Identify which cell holds the provided text, then report its [X, Y] central coordinate. 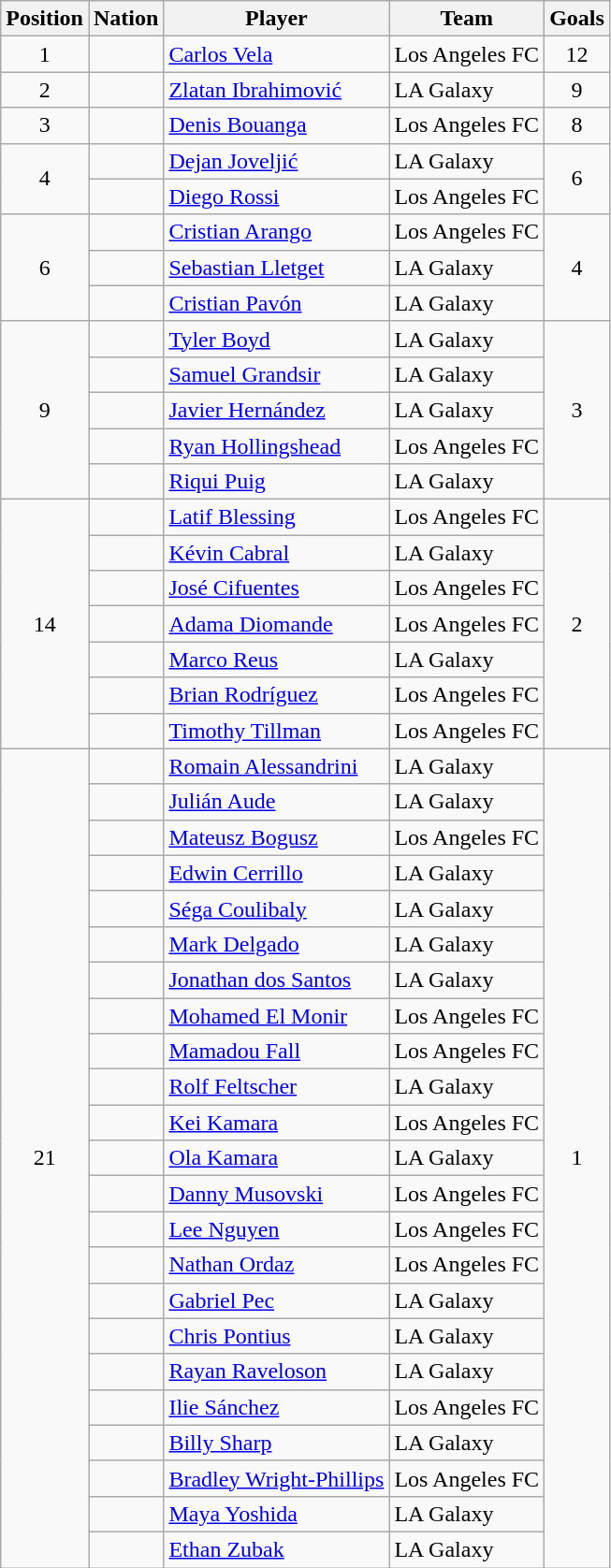
Denis Bouanga [277, 125]
Adama Diomande [277, 624]
Brian Rodríguez [277, 695]
Position [45, 19]
Sebastian Lletget [277, 268]
Edwin Cerrillo [277, 873]
12 [577, 54]
Maya Yoshida [277, 1514]
Cristian Pavón [277, 303]
Ola Kamara [277, 1158]
Chris Pontius [277, 1336]
Tyler Boyd [277, 339]
José Cifuentes [277, 588]
Danny Musovski [277, 1194]
Javier Hernández [277, 410]
Nation [125, 19]
Player [277, 19]
Jonathan dos Santos [277, 980]
Rayan Raveloson [277, 1372]
Julián Aude [277, 802]
Nathan Ordaz [277, 1265]
Goals [577, 19]
Kei Kamara [277, 1123]
Mateusz Bogusz [277, 837]
21 [45, 1158]
Bradley Wright-Phillips [277, 1478]
Cristian Arango [277, 232]
Gabriel Pec [277, 1300]
Marco Reus [277, 660]
Team [467, 19]
Ilie Sánchez [277, 1407]
8 [577, 125]
Séga Coulibaly [277, 908]
Dejan Joveljić [277, 161]
Mark Delgado [277, 944]
Samuel Grandsir [277, 374]
Rolf Feltscher [277, 1087]
Romain Alessandrini [277, 766]
14 [45, 624]
Diego Rossi [277, 196]
Riqui Puig [277, 482]
Kévin Cabral [277, 553]
Timothy Tillman [277, 731]
Carlos Vela [277, 54]
Latif Blessing [277, 517]
Lee Nguyen [277, 1229]
Zlatan Ibrahimović [277, 90]
Ryan Hollingshead [277, 446]
Ethan Zubak [277, 1549]
Billy Sharp [277, 1443]
Mamadou Fall [277, 1052]
Mohamed El Monir [277, 1015]
